For the text-containing cell, return its midpoint in (x, y) coordinate format. 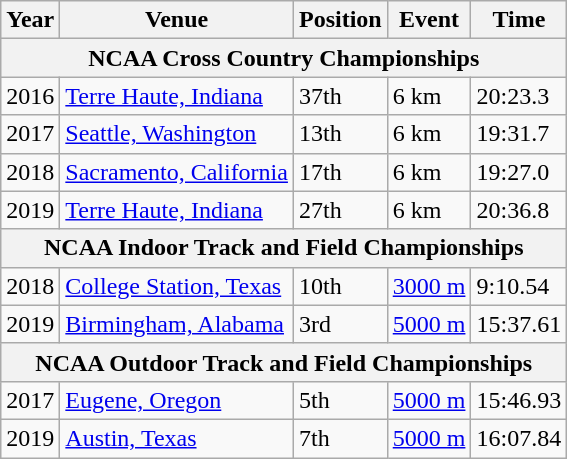
NCAA Cross Country Championships (284, 58)
9:10.54 (519, 286)
Venue (177, 20)
10th (340, 286)
20:23.3 (519, 96)
Eugene, Oregon (177, 400)
37th (340, 96)
Time (519, 20)
5th (340, 400)
Seattle, Washington (177, 134)
NCAA Outdoor Track and Field Championships (284, 362)
13th (340, 134)
15:37.61 (519, 324)
NCAA Indoor Track and Field Championships (284, 248)
Austin, Texas (177, 438)
Position (340, 20)
Year (30, 20)
7th (340, 438)
19:27.0 (519, 172)
15:46.93 (519, 400)
19:31.7 (519, 134)
College Station, Texas (177, 286)
Birmingham, Alabama (177, 324)
20:36.8 (519, 210)
3000 m (429, 286)
27th (340, 210)
Sacramento, California (177, 172)
Event (429, 20)
2016 (30, 96)
3rd (340, 324)
17th (340, 172)
16:07.84 (519, 438)
